Pinpoint the cell where the given text exists, returning its [X, Y] midpoint coordinate. 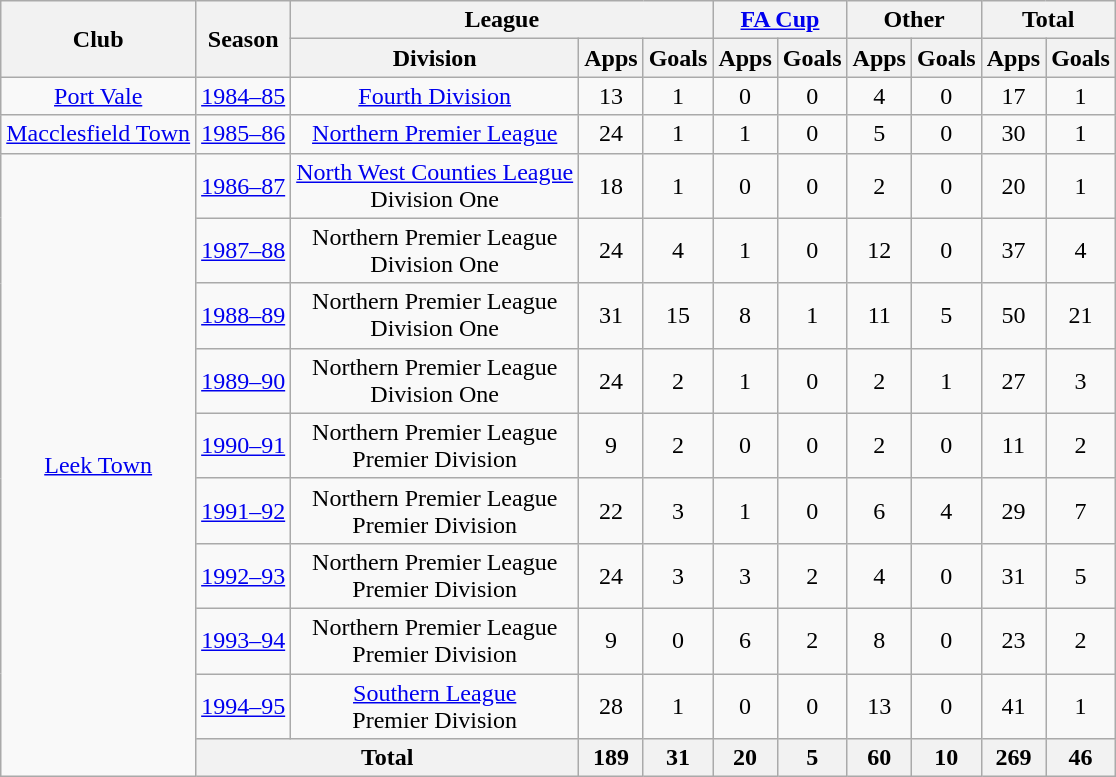
60 [879, 758]
17 [1013, 96]
1986–87 [244, 186]
1984–85 [244, 96]
21 [1081, 316]
Division [435, 58]
Club [98, 39]
269 [1013, 758]
28 [611, 706]
1987–88 [244, 250]
Fourth Division [435, 96]
41 [1013, 706]
Macclesfield Town [98, 134]
27 [1013, 380]
League [502, 20]
Season [244, 39]
1988–89 [244, 316]
12 [879, 250]
50 [1013, 316]
46 [1081, 758]
29 [1013, 510]
1992–93 [244, 576]
Southern LeaguePremier Division [435, 706]
Other [914, 20]
7 [1081, 510]
1989–90 [244, 380]
22 [611, 510]
Port Vale [98, 96]
18 [611, 186]
Leek Town [98, 465]
1985–86 [244, 134]
FA Cup [780, 20]
30 [1013, 134]
23 [1013, 640]
1990–91 [244, 446]
1991–92 [244, 510]
North West Counties LeagueDivision One [435, 186]
37 [1013, 250]
189 [611, 758]
Northern Premier League [435, 134]
1994–95 [244, 706]
1993–94 [244, 640]
15 [678, 316]
10 [946, 758]
